Locate the cell with the specified text and output its [X, Y] center coordinate. 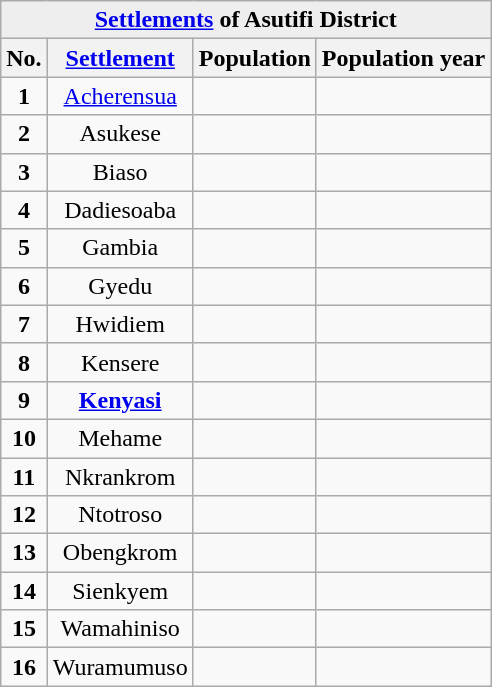
2 [24, 134]
7 [24, 324]
9 [24, 400]
11 [24, 477]
3 [24, 172]
Mehame [120, 438]
13 [24, 553]
4 [24, 210]
Settlement [120, 58]
Sienkyem [120, 591]
Acherensua [120, 96]
14 [24, 591]
Obengkrom [120, 553]
6 [24, 286]
Hwidiem [120, 324]
Population [254, 58]
Wamahiniso [120, 629]
Wuramumuso [120, 667]
1 [24, 96]
Kenyasi [120, 400]
Gambia [120, 248]
Kensere [120, 362]
Population year [403, 58]
No. [24, 58]
12 [24, 515]
Asukese [120, 134]
16 [24, 667]
Biaso [120, 172]
Ntotroso [120, 515]
Dadiesoaba [120, 210]
Settlements of Asutifi District [246, 20]
15 [24, 629]
5 [24, 248]
8 [24, 362]
Gyedu [120, 286]
Nkrankrom [120, 477]
10 [24, 438]
